Locate the cell with the specified text and output its (x, y) center coordinate. 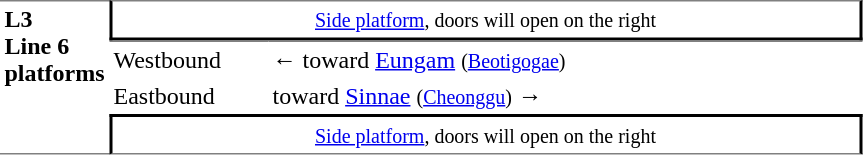
← toward Eungam (Beotigogae) (565, 59)
toward Sinnae (Cheonggu) → (565, 96)
Westbound (188, 59)
L3Line 6 platforms (54, 77)
Eastbound (188, 96)
